Determine the [x, y] coordinate at the center of the cell enclosing the given text.  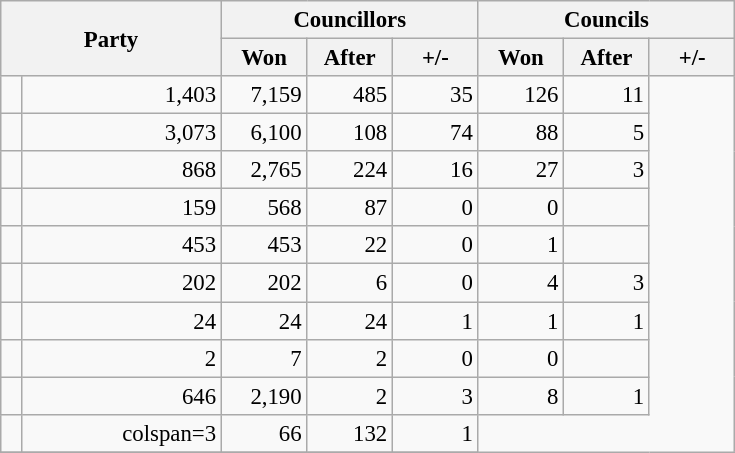
Party [112, 38]
16 [436, 170]
568 [264, 208]
27 [521, 170]
2,765 [264, 170]
1,403 [121, 95]
6 [350, 283]
Councillors [350, 20]
7 [264, 358]
87 [350, 208]
Councils [606, 20]
646 [121, 396]
2,190 [264, 396]
868 [121, 170]
35 [436, 95]
22 [350, 245]
108 [350, 133]
74 [436, 133]
485 [350, 95]
4 [521, 283]
126 [521, 95]
6,100 [264, 133]
224 [350, 170]
132 [350, 433]
159 [121, 208]
11 [607, 95]
88 [521, 133]
5 [607, 133]
3,073 [121, 133]
7,159 [264, 95]
66 [264, 433]
colspan=3 [121, 433]
8 [521, 396]
